Locate the cell with the specified text and output its (x, y) center coordinate. 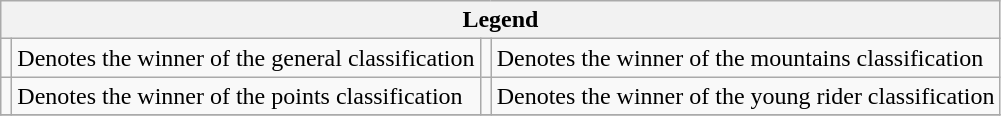
Denotes the winner of the mountains classification (746, 58)
Denotes the winner of the general classification (246, 58)
Legend (500, 20)
Denotes the winner of the young rider classification (746, 96)
Denotes the winner of the points classification (246, 96)
